Return the [X, Y] coordinate for the center point of the cell that contains the specified text.  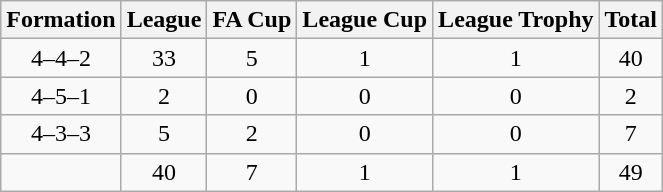
4–4–2 [61, 58]
League Trophy [516, 20]
League Cup [365, 20]
Formation [61, 20]
FA Cup [252, 20]
4–5–1 [61, 96]
33 [164, 58]
League [164, 20]
49 [631, 172]
4–3–3 [61, 134]
Total [631, 20]
